Locate the cell with the specified text and output its [x, y] center coordinate. 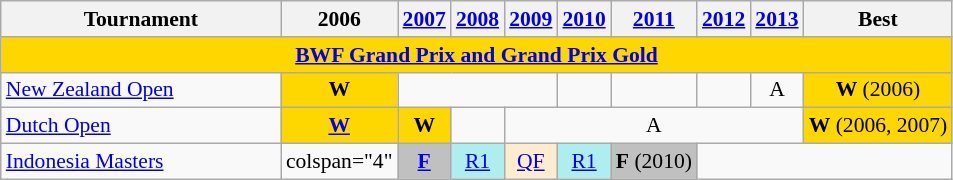
2010 [584, 19]
Tournament [141, 19]
2007 [424, 19]
QF [530, 162]
Dutch Open [141, 126]
F [424, 162]
2012 [724, 19]
W (2006) [878, 90]
2008 [478, 19]
F (2010) [654, 162]
2013 [776, 19]
BWF Grand Prix and Grand Prix Gold [476, 55]
Indonesia Masters [141, 162]
W (2006, 2007) [878, 126]
2011 [654, 19]
colspan="4" [340, 162]
New Zealand Open [141, 90]
Best [878, 19]
2009 [530, 19]
2006 [340, 19]
